Pinpoint the cell where the given text exists, returning its [x, y] midpoint coordinate. 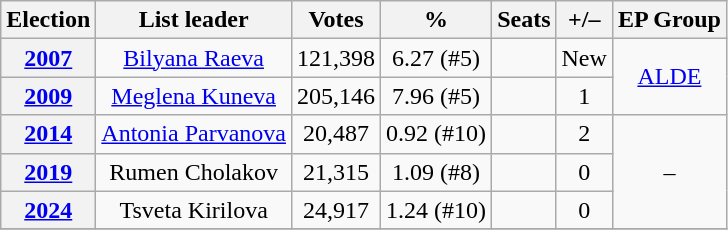
7.96 (#5) [436, 96]
List leader [194, 20]
Rumen Cholakov [194, 172]
+/– [584, 20]
24,917 [336, 210]
ALDE [669, 77]
2019 [48, 172]
Election [48, 20]
1.09 (#8) [436, 172]
Meglena Kuneva [194, 96]
1 [584, 96]
21,315 [336, 172]
2014 [48, 134]
2007 [48, 58]
0.92 (#10) [436, 134]
Seats [524, 20]
2009 [48, 96]
6.27 (#5) [436, 58]
Votes [336, 20]
20,487 [336, 134]
Antonia Parvanova [194, 134]
2024 [48, 210]
New [584, 58]
2 [584, 134]
EP Group [669, 20]
% [436, 20]
– [669, 172]
Tsveta Kirilova [194, 210]
121,398 [336, 58]
1.24 (#10) [436, 210]
Bilyana Raeva [194, 58]
205,146 [336, 96]
